Output the (X, Y) coordinate of the center of the cell containing the given text.  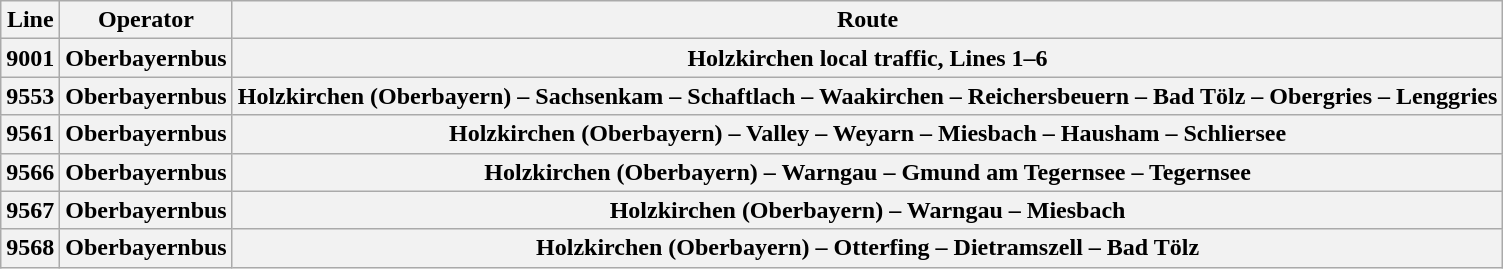
9566 (30, 172)
9561 (30, 134)
Holzkirchen local traffic, Lines 1–6 (868, 58)
Holzkirchen (Oberbayern) – Sachsenkam – Schaftlach – Waakirchen – Reichersbeuern – Bad Tölz – Obergries – Lenggries (868, 96)
9001 (30, 58)
Holzkirchen (Oberbayern) – Warngau – Gmund am Tegernsee – Tegernsee (868, 172)
Holzkirchen (Oberbayern) – Otterfing – Dietramszell – Bad Tölz (868, 248)
9568 (30, 248)
Holzkirchen (Oberbayern) – Warngau – Miesbach (868, 210)
9553 (30, 96)
Line (30, 20)
Operator (146, 20)
Holzkirchen (Oberbayern) – Valley – Weyarn – Miesbach – Hausham – Schliersee (868, 134)
9567 (30, 210)
Route (868, 20)
